Locate the cell with the specified text and output its [X, Y] center coordinate. 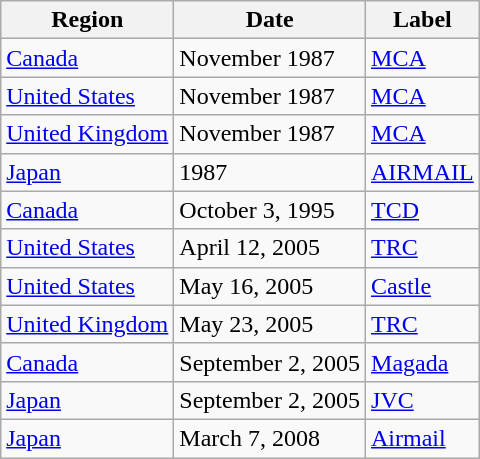
Airmail [423, 438]
AIRMAIL [423, 172]
TCD [423, 210]
March 7, 2008 [270, 438]
Magada [423, 362]
JVC [423, 400]
May 16, 2005 [270, 286]
1987 [270, 172]
October 3, 1995 [270, 210]
Date [270, 20]
Region [88, 20]
Castle [423, 286]
April 12, 2005 [270, 248]
Label [423, 20]
May 23, 2005 [270, 324]
